Output the [x, y] coordinate of the center of the cell containing the given text.  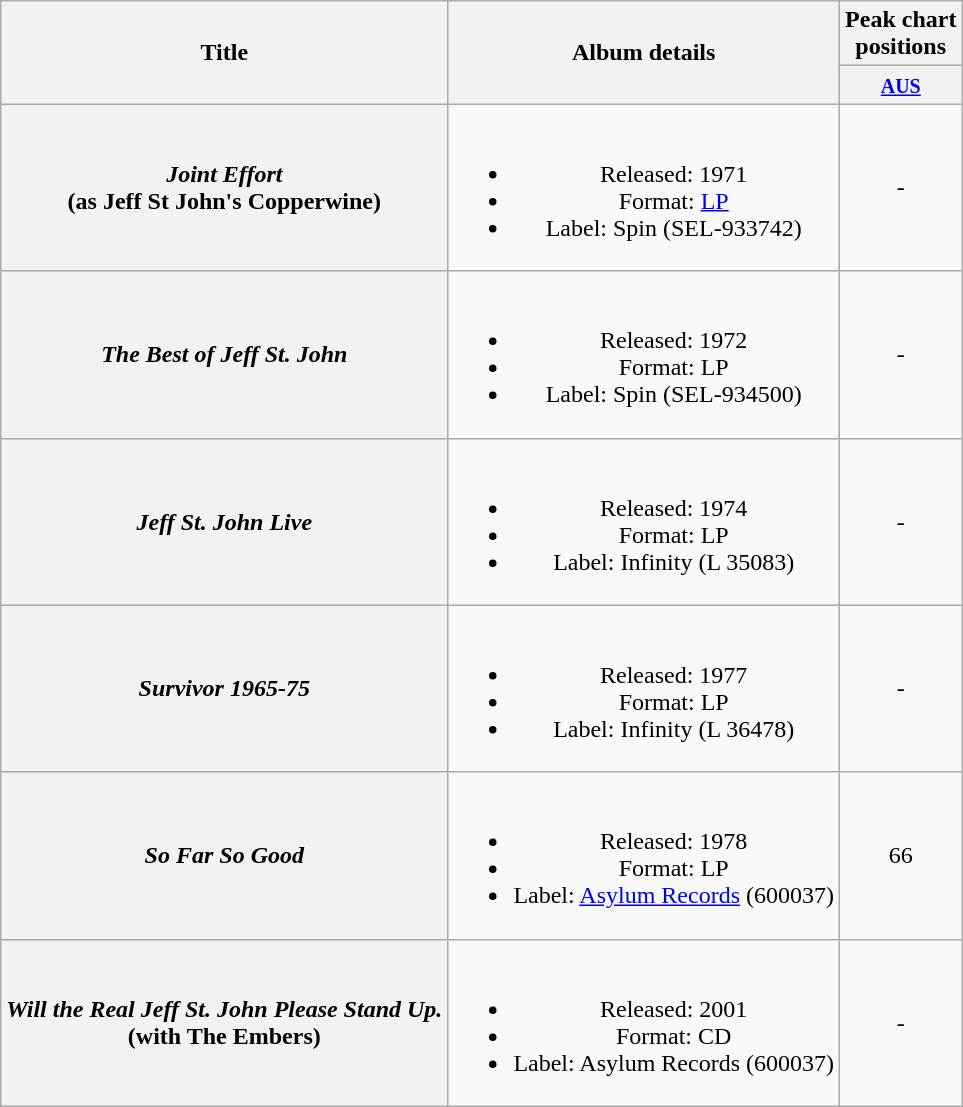
Album details [644, 52]
The Best of Jeff St. John [224, 354]
Released: 2001Format: CDLabel: Asylum Records (600037) [644, 1022]
Title [224, 52]
Survivor 1965-75 [224, 688]
Will the Real Jeff St. John Please Stand Up. (with The Embers) [224, 1022]
Released: 1972Format: LPLabel: Spin (SEL-934500) [644, 354]
Joint Effort (as Jeff St John's Copperwine) [224, 188]
Released: 1974Format: LPLabel: Infinity (L 35083) [644, 522]
Jeff St. John Live [224, 522]
Released: 1971Format: LPLabel: Spin (SEL-933742) [644, 188]
Peak chartpositions [901, 34]
Released: 1978Format: LPLabel: Asylum Records (600037) [644, 856]
66 [901, 856]
So Far So Good [224, 856]
AUS [901, 85]
Released: 1977Format: LPLabel: Infinity (L 36478) [644, 688]
